Provide the (x, y) coordinate of the cell's center where the given text is located.  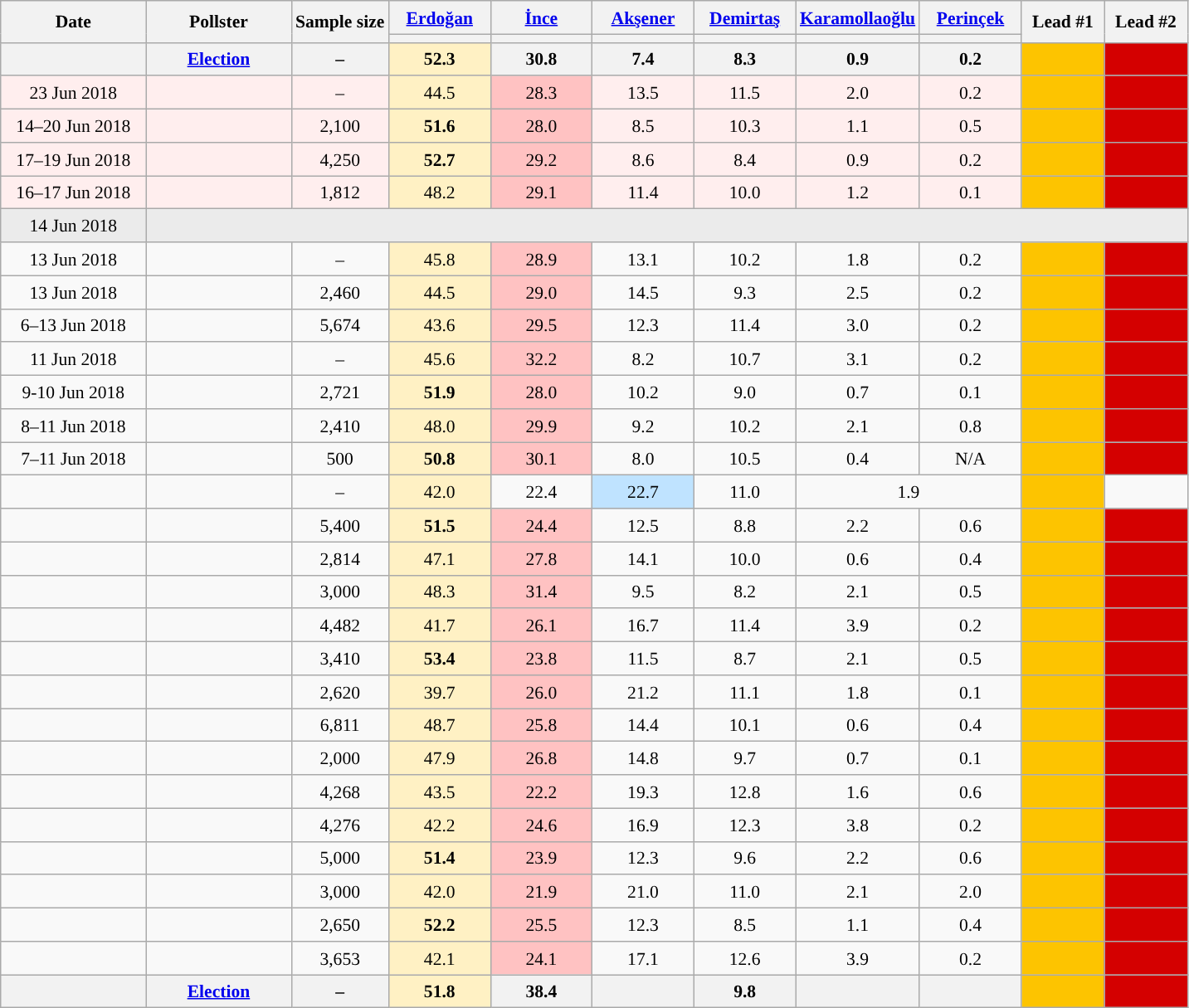
2,410 (340, 426)
29.0 (541, 292)
Erdoğan (440, 17)
52.3 (440, 59)
48.7 (440, 725)
26.1 (541, 626)
Karamollaoğlu (858, 17)
8.4 (745, 159)
2.5 (858, 292)
N/A (971, 459)
17–19 Jun 2018 (73, 159)
30.8 (541, 59)
27.8 (541, 558)
47.1 (440, 558)
21.0 (644, 892)
3.1 (858, 359)
39.7 (440, 692)
1.2 (858, 192)
13.1 (644, 259)
12.6 (745, 958)
51.8 (440, 991)
9.7 (745, 758)
Date (73, 22)
13.5 (644, 93)
8.6 (644, 159)
41.7 (440, 626)
8.0 (644, 459)
Akşener (644, 17)
14–20 Jun 2018 (73, 126)
9.0 (745, 392)
Lead #1 (1063, 22)
45.6 (440, 359)
1,812 (340, 192)
Pollster (219, 22)
3.0 (858, 325)
16–17 Jun 2018 (73, 192)
8.3 (745, 59)
47.9 (440, 758)
28.9 (541, 259)
24.1 (541, 958)
3,410 (340, 659)
29.2 (541, 159)
Perinçek (971, 17)
19.3 (644, 791)
45.8 (440, 259)
2,721 (340, 392)
9.5 (644, 592)
8–11 Jun 2018 (73, 426)
2,100 (340, 126)
28.3 (541, 93)
6,811 (340, 725)
2,620 (340, 692)
4,268 (340, 791)
Sample size (340, 22)
500 (340, 459)
7–11 Jun 2018 (73, 459)
10.5 (745, 459)
48.3 (440, 592)
5,400 (340, 525)
2,460 (340, 292)
8.8 (745, 525)
14 Jun 2018 (73, 226)
2,000 (340, 758)
23.8 (541, 659)
31.4 (541, 592)
21.2 (644, 692)
42.1 (440, 958)
10.7 (745, 359)
9.8 (745, 991)
29.9 (541, 426)
17.1 (644, 958)
16.7 (644, 626)
5,674 (340, 325)
26.0 (541, 692)
11.1 (745, 692)
38.4 (541, 991)
48.0 (440, 426)
50.8 (440, 459)
22.7 (644, 492)
4,482 (340, 626)
23 Jun 2018 (73, 93)
10.1 (745, 725)
Lead #2 (1146, 22)
26.8 (541, 758)
22.2 (541, 791)
21.9 (541, 892)
51.5 (440, 525)
Demirtaş (745, 17)
51.9 (440, 392)
9.6 (745, 858)
14.5 (644, 292)
2,650 (340, 925)
43.6 (440, 325)
48.2 (440, 192)
3.8 (858, 825)
9-10 Jun 2018 (73, 392)
42.2 (440, 825)
51.6 (440, 126)
24.6 (541, 825)
43.5 (440, 791)
5,000 (340, 858)
9.2 (644, 426)
3,653 (340, 958)
22.4 (541, 492)
10.3 (745, 126)
30.1 (541, 459)
8.7 (745, 659)
53.4 (440, 659)
0.8 (971, 426)
14.4 (644, 725)
9.3 (745, 292)
11 Jun 2018 (73, 359)
1.6 (858, 791)
29.1 (541, 192)
52.7 (440, 159)
İnce (541, 17)
12.5 (644, 525)
25.5 (541, 925)
29.5 (541, 325)
16.9 (644, 825)
2,814 (340, 558)
4,250 (340, 159)
51.4 (440, 858)
23.9 (541, 858)
52.2 (440, 925)
24.4 (541, 525)
12.8 (745, 791)
14.8 (644, 758)
1.9 (909, 492)
4,276 (340, 825)
25.8 (541, 725)
7.4 (644, 59)
6–13 Jun 2018 (73, 325)
14.1 (644, 558)
32.2 (541, 359)
